Output the [X, Y] coordinate of the center of the cell containing the given text.  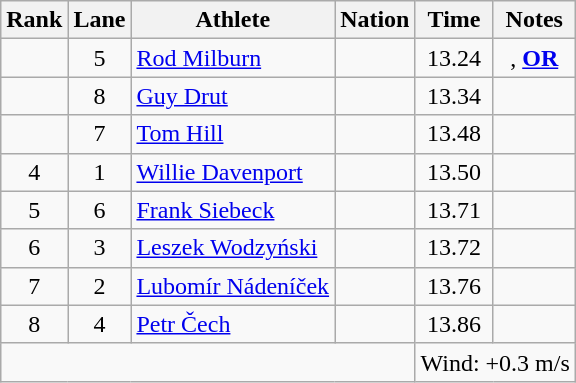
2 [100, 286]
Willie Davenport [233, 172]
Time [454, 20]
Frank Siebeck [233, 210]
Wind: +0.3 m/s [495, 362]
Guy Drut [233, 96]
Rank [34, 20]
13.48 [454, 134]
Lubomír Nádeníček [233, 286]
13.34 [454, 96]
13.50 [454, 172]
Nation [375, 20]
13.86 [454, 324]
3 [100, 248]
1 [100, 172]
Rod Milburn [233, 58]
13.72 [454, 248]
13.24 [454, 58]
Notes [534, 20]
Leszek Wodzyński [233, 248]
, OR [534, 58]
13.76 [454, 286]
Athlete [233, 20]
Lane [100, 20]
13.71 [454, 210]
Petr Čech [233, 324]
Tom Hill [233, 134]
